Identify which cell holds the provided text, then report its [X, Y] central coordinate. 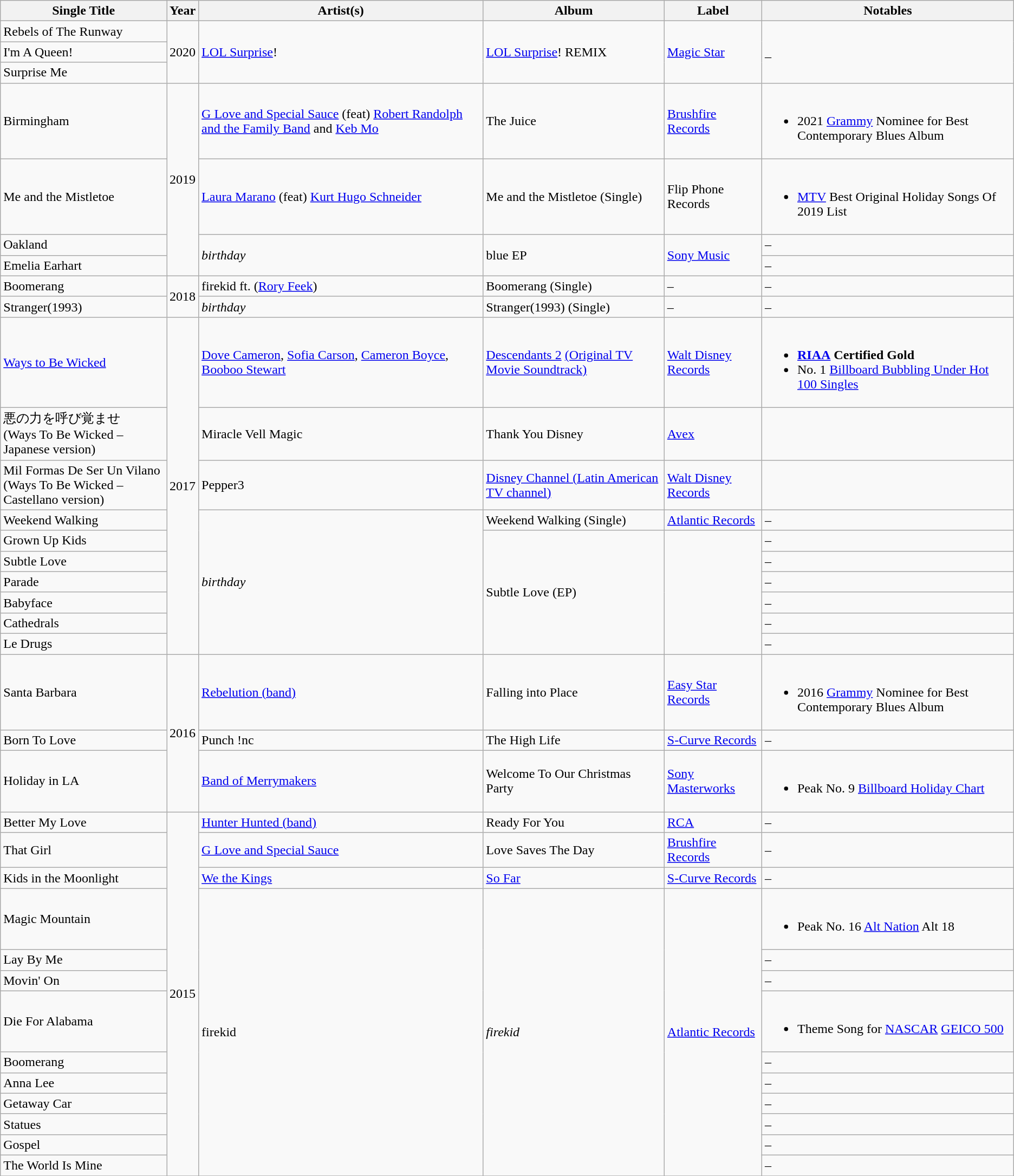
2016 Grammy Nominee for Best Contemporary Blues Album [887, 692]
Rebels of The Runway [83, 31]
Magic Star [713, 52]
Sony Music [713, 255]
Stranger(1993) [83, 307]
Weekend Walking (Single) [574, 520]
Love Saves The Day [574, 850]
Movin' On [83, 980]
We the Kings [341, 878]
So Far [574, 878]
Notables [887, 11]
2021 Grammy Nominee for Best Contemporary Blues Album [887, 121]
Punch !nc [341, 740]
Band of Merrymakers [341, 781]
Year [183, 11]
悪の力を呼び覚ませ(Ways To Be Wicked – Japanese version) [83, 433]
Le Drugs [83, 644]
2019 [183, 179]
Miracle Vell Magic [341, 433]
firekid ft. (Rory Feek) [341, 286]
Subtle Love (EP) [574, 592]
Dove Cameron, Sofia Carson, Cameron Boyce, Booboo Stewart [341, 362]
_ [887, 52]
Grown Up Kids [83, 541]
Ready For You [574, 822]
Surprise Me [83, 73]
Descendants 2 (Original TV Movie Soundtrack) [574, 362]
Ways to Be Wicked [83, 362]
Statues [83, 1124]
Falling into Place [574, 692]
I'm A Queen! [83, 52]
Oakland [83, 245]
Mil Formas De Ser Un Vilano(Ways To Be Wicked – Castellano version) [83, 485]
Peak No. 9 Billboard Holiday Chart [887, 781]
RIAA Certified GoldNo. 1 Billboard Bubbling Under Hot 100 Singles [887, 362]
Boomerang (Single) [574, 286]
Parade [83, 582]
Rebelution (band) [341, 692]
Theme Song for NASCAR GEICO 500 [887, 1022]
RCA [713, 822]
Pepper3 [341, 485]
Cathedrals [83, 623]
Flip Phone Records [713, 197]
Magic Mountain [83, 919]
2018 [183, 296]
Laura Marano (feat) Kurt Hugo Schneider [341, 197]
Hunter Hunted (band) [341, 822]
Getaway Car [83, 1103]
Stranger(1993) (Single) [574, 307]
Album [574, 11]
Weekend Walking [83, 520]
The World Is Mine [83, 1165]
G Love and Special Sauce (feat) Robert Randolph and the Family Band and Keb Mo [341, 121]
Me and the Mistletoe (Single) [574, 197]
MTV Best Original Holiday Songs Of 2019 List [887, 197]
Thank You Disney [574, 433]
Easy Star Records [713, 692]
Gospel [83, 1145]
Holiday in LA [83, 781]
Emelia Earhart [83, 265]
Better My Love [83, 822]
Born To Love [83, 740]
Disney Channel (Latin American TV channel) [574, 485]
2017 [183, 485]
2020 [183, 52]
LOL Surprise! [341, 52]
Die For Alabama [83, 1022]
Peak No. 16 Alt Nation Alt 18 [887, 919]
Babyface [83, 602]
Sony Masterworks [713, 781]
LOL Surprise! REMIX [574, 52]
Label [713, 11]
blue EP [574, 255]
Me and the Mistletoe [83, 197]
Avex [713, 433]
Lay By Me [83, 960]
Welcome To Our Christmas Party [574, 781]
Santa Barbara [83, 692]
That Girl [83, 850]
The High Life [574, 740]
2016 [183, 733]
Birmingham [83, 121]
Artist(s) [341, 11]
The Juice [574, 121]
Subtle Love [83, 561]
Kids in the Moonlight [83, 878]
2015 [183, 994]
G Love and Special Sauce [341, 850]
Anna Lee [83, 1083]
Single Title [83, 11]
